Capture the cell that displays the provided text and extract its [x, y] central coordinate. 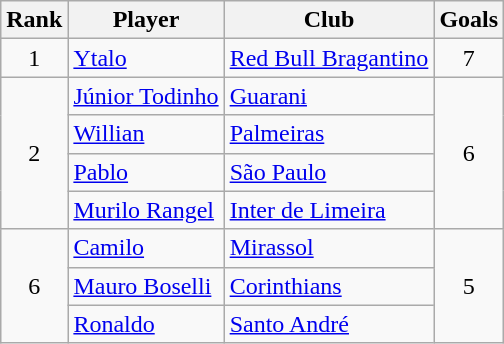
7 [469, 58]
Santo André [329, 324]
São Paulo [329, 172]
Ronaldo [146, 324]
Ytalo [146, 58]
Willian [146, 134]
Rank [34, 20]
Corinthians [329, 286]
5 [469, 286]
Palmeiras [329, 134]
1 [34, 58]
Red Bull Bragantino [329, 58]
Inter de Limeira [329, 210]
2 [34, 153]
Mirassol [329, 248]
Goals [469, 20]
Guarani [329, 96]
Mauro Boselli [146, 286]
Camilo [146, 248]
Pablo [146, 172]
Club [329, 20]
Murilo Rangel [146, 210]
Júnior Todinho [146, 96]
Player [146, 20]
